Return [x, y] of the center of cell containing provided text 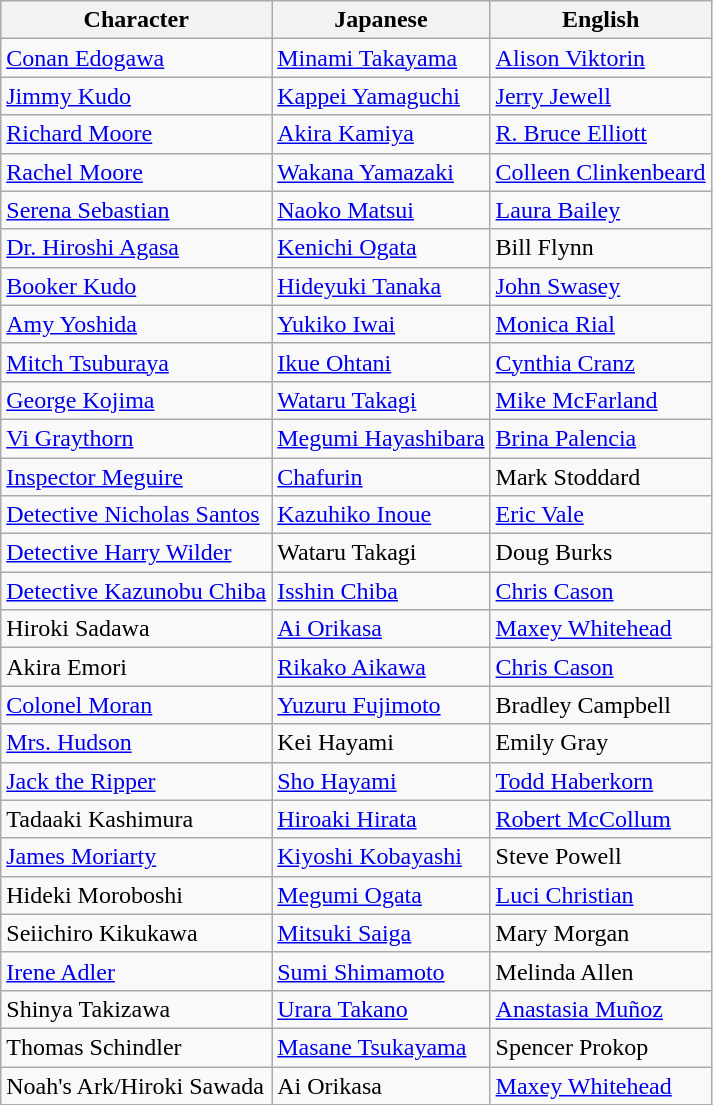
Hiroki Sadawa [136, 629]
Rikako Aikawa [381, 667]
James Moriarty [136, 857]
Yukiko Iwai [381, 324]
Luci Christian [600, 895]
Noah's Ark/Hiroki Sawada [136, 1085]
Colleen Clinkenbeard [600, 172]
Jimmy Kudo [136, 96]
Jerry Jewell [600, 96]
English [600, 20]
Jack the Ripper [136, 781]
Chafurin [381, 477]
Shinya Takizawa [136, 1009]
Spencer Prokop [600, 1047]
Mike McFarland [600, 400]
Megumi Hayashibara [381, 438]
Dr. Hiroshi Agasa [136, 248]
Isshin Chiba [381, 591]
Steve Powell [600, 857]
Naoko Matsui [381, 210]
George Kojima [136, 400]
Alison Viktorin [600, 58]
Inspector Meguire [136, 477]
Detective Nicholas Santos [136, 515]
Wakana Yamazaki [381, 172]
Mitsuki Saiga [381, 933]
Thomas Schindler [136, 1047]
Colonel Moran [136, 705]
Irene Adler [136, 971]
Hiroaki Hirata [381, 819]
Kei Hayami [381, 743]
Robert McCollum [600, 819]
Serena Sebastian [136, 210]
Todd Haberkorn [600, 781]
Megumi Ogata [381, 895]
Urara Takano [381, 1009]
Richard Moore [136, 134]
Conan Edogawa [136, 58]
Sho Hayami [381, 781]
Ikue Ohtani [381, 362]
Akira Kamiya [381, 134]
Detective Kazunobu Chiba [136, 591]
Tadaaki Kashimura [136, 819]
Detective Harry Wilder [136, 553]
Bill Flynn [600, 248]
Mark Stoddard [600, 477]
Kiyoshi Kobayashi [381, 857]
Hideyuki Tanaka [381, 286]
Mitch Tsuburaya [136, 362]
Vi Graythorn [136, 438]
Eric Vale [600, 515]
Emily Gray [600, 743]
Character [136, 20]
Kazuhiko Inoue [381, 515]
Hideki Moroboshi [136, 895]
Melinda Allen [600, 971]
Doug Burks [600, 553]
R. Bruce Elliott [600, 134]
Yuzuru Fujimoto [381, 705]
Monica Rial [600, 324]
Cynthia Cranz [600, 362]
Mary Morgan [600, 933]
Japanese [381, 20]
Anastasia Muñoz [600, 1009]
Amy Yoshida [136, 324]
Brina Palencia [600, 438]
Kenichi Ogata [381, 248]
Akira Emori [136, 667]
Masane Tsukayama [381, 1047]
Booker Kudo [136, 286]
Kappei Yamaguchi [381, 96]
Bradley Campbell [600, 705]
Mrs. Hudson [136, 743]
Sumi Shimamoto [381, 971]
Minami Takayama [381, 58]
John Swasey [600, 286]
Seiichiro Kikukawa [136, 933]
Laura Bailey [600, 210]
Rachel Moore [136, 172]
